Find where the given text appears and provide that cell's center as [x, y] coordinate. 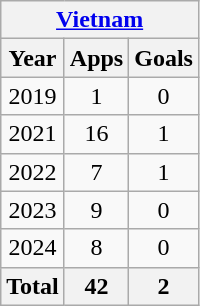
Vietnam [100, 20]
7 [96, 172]
8 [96, 248]
42 [96, 286]
9 [96, 210]
Goals [164, 58]
Year [33, 58]
2022 [33, 172]
Total [33, 286]
16 [96, 134]
2024 [33, 248]
2019 [33, 96]
2023 [33, 210]
2 [164, 286]
2021 [33, 134]
Apps [96, 58]
